Find where the given text appears and provide that cell's center as [x, y] coordinate. 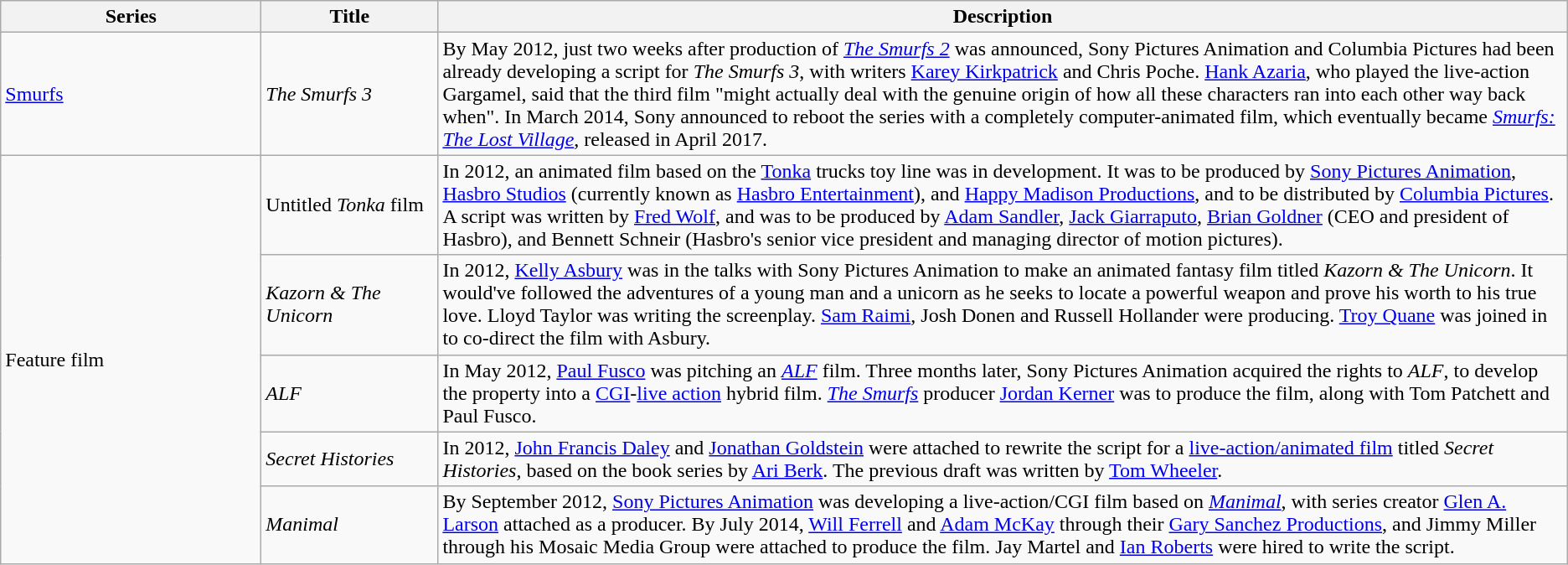
Description [1003, 17]
Feature film [131, 359]
Manimal [350, 525]
Untitled Tonka film [350, 205]
Secret Histories [350, 459]
The Smurfs 3 [350, 94]
ALF [350, 393]
Smurfs [131, 94]
Kazorn & The Unicorn [350, 305]
Title [350, 17]
Series [131, 17]
